Identify which cell holds the provided text, then report its (X, Y) central coordinate. 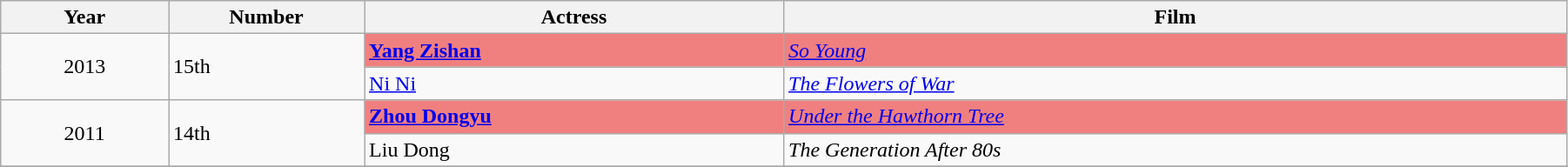
So Young (1176, 50)
Year (85, 17)
2013 (85, 67)
The Generation After 80s (1176, 150)
Liu Dong (574, 150)
Ni Ni (574, 83)
Under the Hawthorn Tree (1176, 117)
Film (1176, 17)
Yang Zishan (574, 50)
14th (266, 133)
Number (266, 17)
The Flowers of War (1176, 83)
Zhou Dongyu (574, 117)
Actress (574, 17)
2011 (85, 133)
15th (266, 67)
